From the cell containing the given text, extract its center point as (x, y) coordinate. 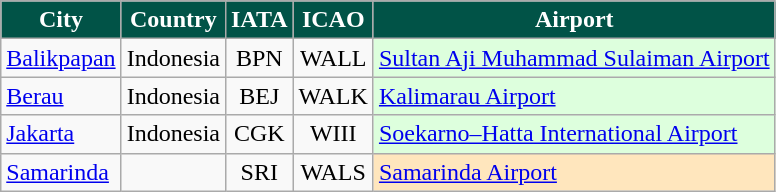
Soekarno–Hatta International Airport (574, 134)
Berau (61, 96)
BEJ (259, 96)
WALK (333, 96)
Balikpapan (61, 58)
Jakarta (61, 134)
BPN (259, 58)
City (61, 20)
ICAO (333, 20)
WALS (333, 172)
WIII (333, 134)
Country (173, 20)
Airport (574, 20)
Samarinda Airport (574, 172)
SRI (259, 172)
WALL (333, 58)
Kalimarau Airport (574, 96)
Samarinda (61, 172)
IATA (259, 20)
CGK (259, 134)
Sultan Aji Muhammad Sulaiman Airport (574, 58)
